Return (x, y) of the center of cell containing provided text 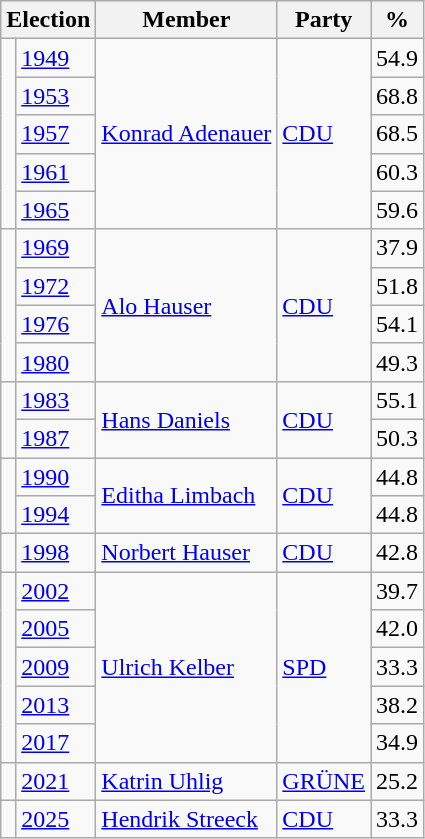
Editha Limbach (186, 496)
Hans Daniels (186, 419)
1976 (56, 324)
51.8 (398, 286)
68.5 (398, 134)
50.3 (398, 438)
1990 (56, 477)
1987 (56, 438)
54.1 (398, 324)
54.9 (398, 58)
1961 (56, 172)
SPD (324, 667)
1949 (56, 58)
2025 (56, 819)
49.3 (398, 362)
59.6 (398, 210)
Party (324, 20)
37.9 (398, 248)
Election (48, 20)
1994 (56, 515)
Member (186, 20)
Alo Hauser (186, 305)
1969 (56, 248)
2013 (56, 705)
Hendrik Streeck (186, 819)
60.3 (398, 172)
Ulrich Kelber (186, 667)
Konrad Adenauer (186, 134)
1972 (56, 286)
2021 (56, 781)
1998 (56, 553)
25.2 (398, 781)
42.0 (398, 629)
1983 (56, 400)
2017 (56, 743)
Katrin Uhlig (186, 781)
GRÜNE (324, 781)
1957 (56, 134)
% (398, 20)
34.9 (398, 743)
Norbert Hauser (186, 553)
2005 (56, 629)
1965 (56, 210)
2009 (56, 667)
42.8 (398, 553)
68.8 (398, 96)
39.7 (398, 591)
1980 (56, 362)
38.2 (398, 705)
55.1 (398, 400)
1953 (56, 96)
2002 (56, 591)
